Find where the given text appears and provide that cell's center as (X, Y) coordinate. 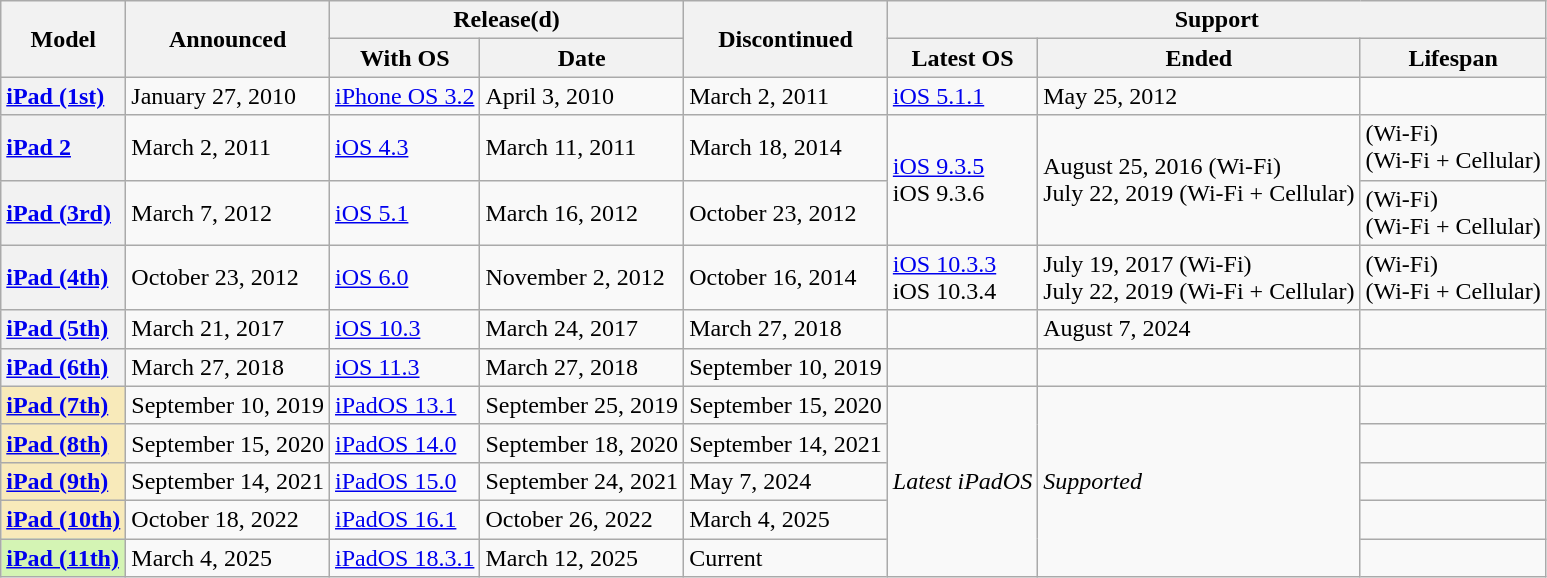
March 21, 2017 (228, 329)
September 18, 2020 (582, 443)
iPad (4th) (64, 278)
Support (1216, 20)
iOS 5.1.1 (962, 96)
iPad (3rd) (64, 212)
iPadOS 18.3.1 (405, 557)
September 24, 2021 (582, 481)
July 19, 2017 (Wi-Fi)July 22, 2019 (Wi-Fi + Cellular) (1199, 278)
iPadOS 15.0 (405, 481)
Model (64, 39)
iPadOS 16.1 (405, 519)
iPad (8th) (64, 443)
iOS 10.3.3iOS 10.3.4 (962, 278)
iPad (9th) (64, 481)
Ended (1199, 58)
With OS (405, 58)
Lifespan (1453, 58)
iPad (10th) (64, 519)
November 2, 2012 (582, 278)
April 3, 2010 (582, 96)
iOS 6.0 (405, 278)
iPad (5th) (64, 329)
Latest OS (962, 58)
October 16, 2014 (786, 278)
iOS 5.1 (405, 212)
May 25, 2012 (1199, 96)
iOS 10.3 (405, 329)
Release(d) (507, 20)
iPad 2 (64, 148)
iPhone OS 3.2 (405, 96)
iPad (6th) (64, 367)
Date (582, 58)
May 7, 2024 (786, 481)
Latest iPadOS (962, 481)
iPad (7th) (64, 405)
Current (786, 557)
March 12, 2025 (582, 557)
September 25, 2019 (582, 405)
August 25, 2016 (Wi-Fi)July 22, 2019 (Wi-Fi + Cellular) (1199, 180)
iOS 4.3 (405, 148)
iPad (11th) (64, 557)
March 11, 2011 (582, 148)
March 18, 2014 (786, 148)
March 24, 2017 (582, 329)
October 26, 2022 (582, 519)
October 18, 2022 (228, 519)
Supported (1199, 481)
March 7, 2012 (228, 212)
Discontinued (786, 39)
iPadOS 13.1 (405, 405)
August 7, 2024 (1199, 329)
iOS 11.3 (405, 367)
iOS 9.3.5iOS 9.3.6 (962, 180)
Announced (228, 39)
iPadOS 14.0 (405, 443)
January 27, 2010 (228, 96)
March 16, 2012 (582, 212)
iPad (1st) (64, 96)
